Find where the given text appears and provide that cell's center as (X, Y) coordinate. 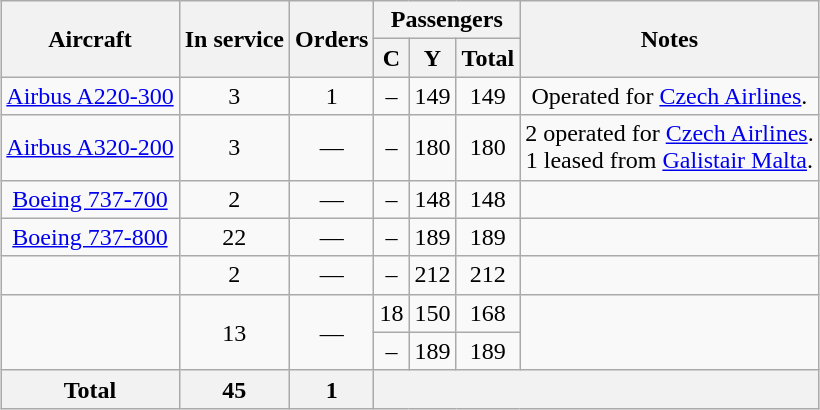
13 (234, 332)
Airbus A320-200 (90, 148)
Operated for Czech Airlines. (670, 96)
22 (234, 237)
Aircraft (90, 39)
150 (432, 313)
In service (234, 39)
Passengers (447, 20)
C (392, 58)
2 operated for Czech Airlines.1 leased from Galistair Malta. (670, 148)
45 (234, 389)
Y (432, 58)
Boeing 737-700 (90, 199)
168 (488, 313)
Boeing 737-800 (90, 237)
Orders (332, 39)
18 (392, 313)
Notes (670, 39)
Airbus A220-300 (90, 96)
